Pinpoint the cell where the given text exists, returning its [x, y] midpoint coordinate. 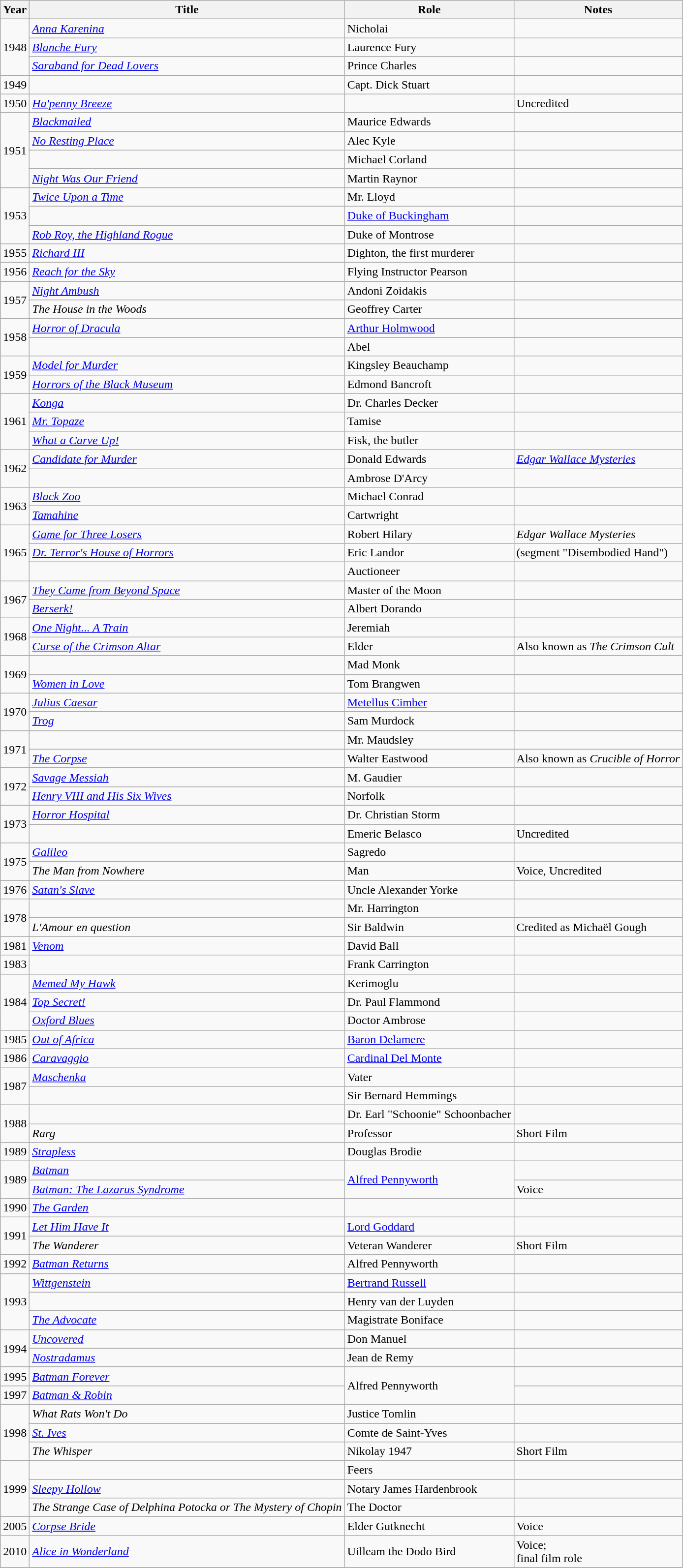
Konga [187, 403]
Tom Brangwen [429, 684]
Auctioneer [429, 572]
Kingsley Beauchamp [429, 365]
Horrors of the Black Museum [187, 384]
Rarg [187, 1133]
Kerimoglu [429, 983]
Voice;final film role [598, 1551]
Role [429, 10]
Notes [598, 10]
Tamahine [187, 515]
Sam Murdock [429, 721]
Let Him Have It [187, 1227]
Dr. Charles Decker [429, 403]
Candidate for Murder [187, 459]
1956 [15, 272]
Mr. Harrington [429, 908]
Batman: The Lazarus Syndrome [187, 1189]
St. Ives [187, 1433]
1972 [15, 786]
Anna Karenina [187, 29]
Arthur Holmwood [429, 328]
Reach for the Sky [187, 272]
1992 [15, 1264]
Julius Caesar [187, 702]
Norfolk [429, 796]
1955 [15, 253]
Uilleam the Dodo Bird [429, 1551]
Corpse Bride [187, 1526]
Mr. Lloyd [429, 197]
The Man from Nowhere [187, 871]
Elder Gutknecht [429, 1526]
2010 [15, 1551]
Martin Raynor [429, 178]
Horror of Dracula [187, 328]
Night Ambush [187, 291]
Mr. Topaze [187, 422]
(segment "Disembodied Hand") [598, 553]
Nostradamus [187, 1357]
M. Gaudier [429, 777]
The Whisper [187, 1451]
Rob Roy, the Highland Rogue [187, 235]
1991 [15, 1236]
Uncle Alexander Yorke [429, 890]
Notary James Hardenbrook [429, 1489]
Savage Messiah [187, 777]
Berserk! [187, 609]
Dr. Earl "Schoonie" Schoonbacher [429, 1114]
Dr. Paul Flammond [429, 1002]
Trog [187, 721]
The Corpse [187, 758]
1973 [15, 824]
1971 [15, 749]
Cartwright [429, 515]
Maurice Edwards [429, 122]
1967 [15, 600]
Strapless [187, 1152]
Cardinal Del Monte [429, 1058]
Don Manuel [429, 1339]
Andoni Zoidakis [429, 291]
1953 [15, 215]
Satan's Slave [187, 890]
1983 [15, 965]
1985 [15, 1039]
Batman & Robin [187, 1395]
Michael Corland [429, 159]
Sleepy Hollow [187, 1489]
Blanche Fury [187, 47]
1948 [15, 47]
1988 [15, 1123]
One Night... A Train [187, 628]
The Advocate [187, 1320]
1958 [15, 337]
1978 [15, 918]
Baron Delamere [429, 1039]
1986 [15, 1058]
Black Zoo [187, 496]
Title [187, 10]
Alec Kyle [429, 141]
The Garden [187, 1208]
Edmond Bancroft [429, 384]
1961 [15, 422]
Comte de Saint-Yves [429, 1433]
Maschenka [187, 1077]
Man [429, 871]
Metellus Cimber [429, 702]
1976 [15, 890]
Curse of the Crimson Altar [187, 646]
Justice Tomlin [429, 1414]
Twice Upon a Time [187, 197]
Richard III [187, 253]
What Rats Won't Do [187, 1414]
Emeric Belasco [429, 834]
Memed My Hawk [187, 983]
Walter Eastwood [429, 758]
Bertrand Russell [429, 1283]
Henry van der Luyden [429, 1301]
1998 [15, 1432]
Horror Hospital [187, 814]
Prince Charles [429, 66]
Dr. Christian Storm [429, 814]
Game for Three Losers [187, 534]
Model for Murder [187, 365]
The House in the Woods [187, 309]
1970 [15, 712]
1993 [15, 1301]
Out of Africa [187, 1039]
1949 [15, 85]
1968 [15, 637]
They Came from Beyond Space [187, 590]
1997 [15, 1395]
Wittgenstein [187, 1283]
Batman Returns [187, 1264]
Capt. Dick Stuart [429, 85]
Nicholai [429, 29]
Nikolay 1947 [429, 1451]
Dighton, the first murderer [429, 253]
1994 [15, 1348]
Donald Edwards [429, 459]
Duke of Montrose [429, 235]
Saraband for Dead Lovers [187, 66]
1981 [15, 946]
Sir Bernard Hemmings [429, 1095]
1963 [15, 506]
Uncovered [187, 1339]
1959 [15, 375]
1999 [15, 1489]
Michael Conrad [429, 496]
Also known as Crucible of Horror [598, 758]
What a Carve Up! [187, 440]
1995 [15, 1376]
The Doctor [429, 1508]
David Ball [429, 946]
1990 [15, 1208]
2005 [15, 1526]
1984 [15, 1002]
Eric Landor [429, 553]
Caravaggio [187, 1058]
Mad Monk [429, 665]
Fisk, the butler [429, 440]
Henry VIII and His Six Wives [187, 796]
Top Secret! [187, 1002]
Doctor Ambrose [429, 1021]
Ha'penny Breeze [187, 103]
The Wanderer [187, 1245]
Tamise [429, 422]
Frank Carrington [429, 965]
Professor [429, 1133]
Blackmailed [187, 122]
Albert Dorando [429, 609]
Year [15, 10]
1969 [15, 674]
Batman [187, 1171]
1965 [15, 552]
L'Amour en question [187, 927]
Magistrate Boniface [429, 1320]
The Strange Case of Delphina Potocka or The Mystery of Chopin [187, 1508]
Women in Love [187, 684]
Laurence Fury [429, 47]
1975 [15, 862]
Flying Instructor Pearson [429, 272]
Robert Hilary [429, 534]
Also known as The Crimson Cult [598, 646]
Night Was Our Friend [187, 178]
Master of the Moon [429, 590]
Veteran Wanderer [429, 1245]
Abel [429, 347]
Galileo [187, 852]
Venom [187, 946]
Duke of Buckingham [429, 215]
Douglas Brodie [429, 1152]
Credited as Michaël Gough [598, 927]
Oxford Blues [187, 1021]
Dr. Terror's House of Horrors [187, 553]
1957 [15, 300]
Sir Baldwin [429, 927]
1950 [15, 103]
Batman Forever [187, 1376]
Jean de Remy [429, 1357]
Alice in Wonderland [187, 1551]
1962 [15, 468]
1987 [15, 1086]
Elder [429, 646]
Sagredo [429, 852]
No Resting Place [187, 141]
Vater [429, 1077]
Voice, Uncredited [598, 871]
1951 [15, 150]
Feers [429, 1470]
Jeremiah [429, 628]
Lord Goddard [429, 1227]
Ambrose D'Arcy [429, 478]
Geoffrey Carter [429, 309]
Mr. Maudsley [429, 740]
